Capture the cell that displays the provided text and extract its (X, Y) central coordinate. 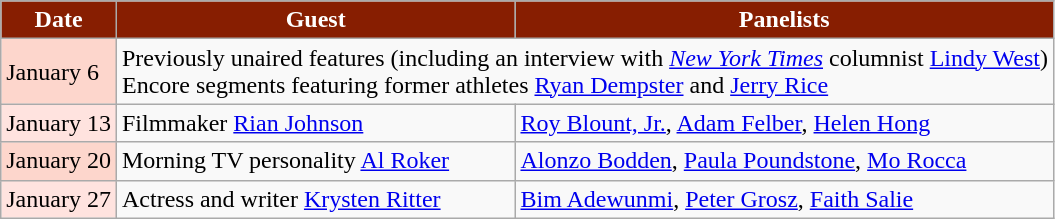
January 13 (59, 123)
Actress and writer Krysten Ritter (315, 199)
Guest (315, 20)
January 20 (59, 161)
January 6 (59, 72)
January 27 (59, 199)
Alonzo Bodden, Paula Poundstone, Mo Rocca (784, 161)
Date (59, 20)
Roy Blount, Jr., Adam Felber, Helen Hong (784, 123)
Bim Adewunmi, Peter Grosz, Faith Salie (784, 199)
Filmmaker Rian Johnson (315, 123)
Morning TV personality Al Roker (315, 161)
Panelists (784, 20)
